Detect which cell encompasses the target text, then output its [x, y] center coordinate. 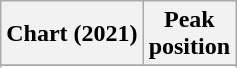
Chart (2021) [72, 34]
Peakposition [189, 34]
